Search for the cell housing the specified text and yield its [x, y] center coordinate. 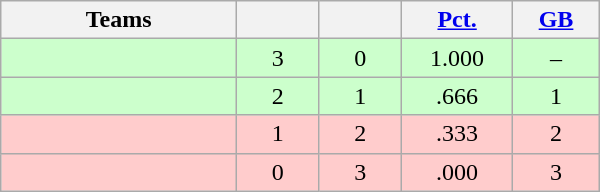
.666 [456, 96]
Pct. [456, 20]
.333 [456, 134]
Teams [119, 20]
1.000 [456, 58]
.000 [456, 172]
GB [556, 20]
– [556, 58]
